Capture the cell that displays the provided text and extract its (X, Y) central coordinate. 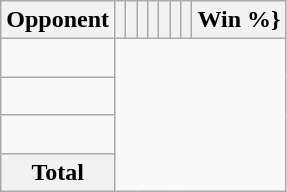
Total (58, 172)
Win %} (239, 20)
Opponent (58, 20)
